Provide the (X, Y) coordinate of the cell's center where the given text is located.  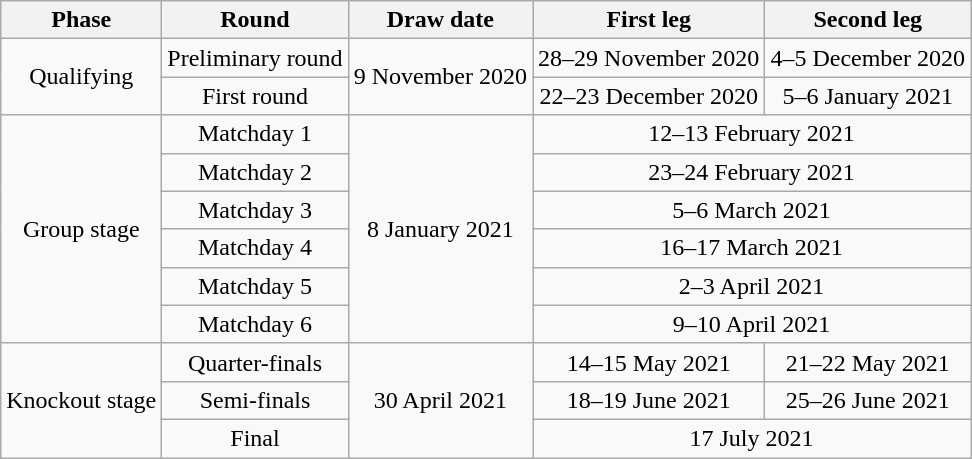
Phase (82, 20)
Matchday 3 (255, 210)
Matchday 5 (255, 286)
23–24 February 2021 (752, 172)
Group stage (82, 229)
Final (255, 438)
21–22 May 2021 (868, 362)
Quarter-finals (255, 362)
14–15 May 2021 (649, 362)
Draw date (440, 20)
Round (255, 20)
Matchday 2 (255, 172)
18–19 June 2021 (649, 400)
First round (255, 96)
Knockout stage (82, 400)
30 April 2021 (440, 400)
Second leg (868, 20)
25–26 June 2021 (868, 400)
28–29 November 2020 (649, 58)
5–6 January 2021 (868, 96)
9–10 April 2021 (752, 324)
Semi-finals (255, 400)
22–23 December 2020 (649, 96)
4–5 December 2020 (868, 58)
8 January 2021 (440, 229)
First leg (649, 20)
2–3 April 2021 (752, 286)
Matchday 4 (255, 248)
Matchday 1 (255, 134)
12–13 February 2021 (752, 134)
Qualifying (82, 77)
Preliminary round (255, 58)
17 July 2021 (752, 438)
Matchday 6 (255, 324)
5–6 March 2021 (752, 210)
16–17 March 2021 (752, 248)
9 November 2020 (440, 77)
